Search for the cell housing the specified text and yield its [x, y] center coordinate. 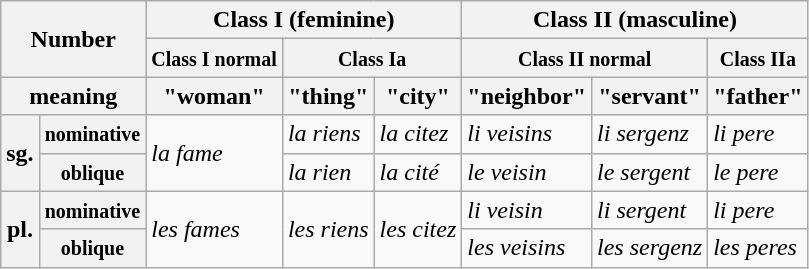
les veisins [527, 248]
Number [74, 39]
"servant" [650, 96]
Class II normal [585, 58]
la cité [418, 172]
la fame [214, 153]
les sergenz [650, 248]
meaning [74, 96]
pl. [20, 229]
la riens [328, 134]
"neighbor" [527, 96]
les fames [214, 229]
li sergent [650, 210]
le veisin [527, 172]
les peres [758, 248]
"city" [418, 96]
Class IIa [758, 58]
Class II (masculine) [635, 20]
"woman" [214, 96]
Class I normal [214, 58]
Class I (feminine) [304, 20]
sg. [20, 153]
Class Ia [372, 58]
li veisins [527, 134]
li veisin [527, 210]
les citez [418, 229]
le pere [758, 172]
"father" [758, 96]
les riens [328, 229]
le sergent [650, 172]
la citez [418, 134]
la rien [328, 172]
li sergenz [650, 134]
"thing" [328, 96]
